Return [X, Y] of the center of cell containing provided text 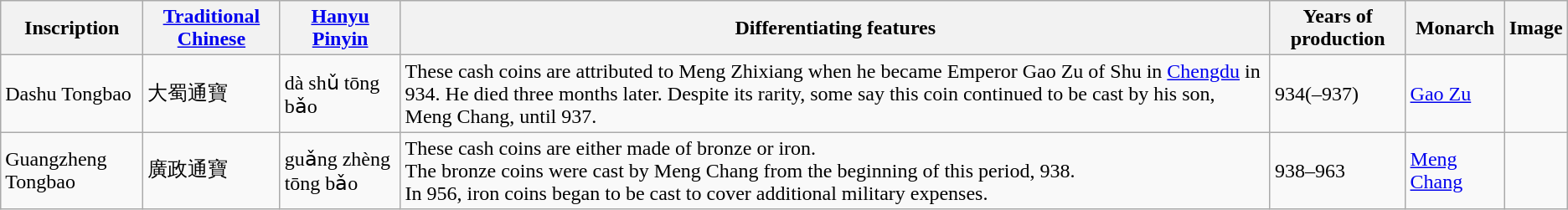
guǎng zhèng tōng bǎo [340, 171]
廣政通寶 [211, 171]
Guangzheng Tongbao [72, 171]
dà shǔ tōng bǎo [340, 94]
Traditional Chinese [211, 28]
Meng Chang [1455, 171]
934(–937) [1338, 94]
938–963 [1338, 171]
Years of production [1338, 28]
Hanyu Pinyin [340, 28]
Inscription [72, 28]
Differentiating features [835, 28]
Gao Zu [1455, 94]
大蜀通寶 [211, 94]
Monarch [1455, 28]
Dashu Tongbao [72, 94]
Image [1536, 28]
